Locate the cell with the specified text and output its (X, Y) center coordinate. 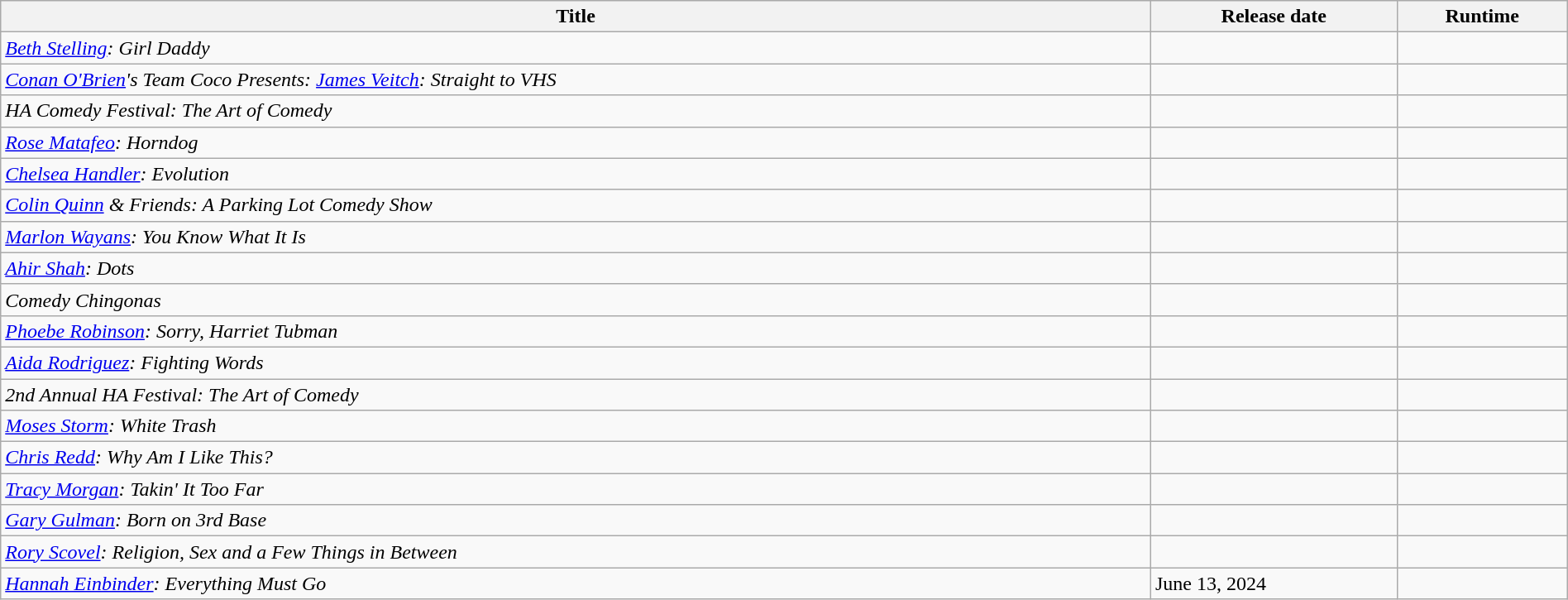
Release date (1274, 17)
Beth Stelling: Girl Daddy (576, 48)
Phoebe Robinson: Sorry, Harriet Tubman (576, 331)
Tracy Morgan: Takin' It Too Far (576, 489)
Marlon Wayans: You Know What It Is (576, 237)
2nd Annual HA Festival: The Art of Comedy (576, 395)
Moses Storm: White Trash (576, 426)
Comedy Chingonas (576, 300)
HA Comedy Festival: The Art of Comedy (576, 111)
Gary Gulman: Born on 3rd Base (576, 521)
Rory Scovel: Religion, Sex and a Few Things in Between (576, 552)
Ahir Shah: Dots (576, 268)
Title (576, 17)
Rose Matafeo: Horndog (576, 142)
Hannah Einbinder: Everything Must Go (576, 583)
Conan O'Brien's Team Coco Presents: James Veitch: Straight to VHS (576, 79)
June 13, 2024 (1274, 583)
Chris Redd: Why Am I Like This? (576, 458)
Chelsea Handler: Evolution (576, 174)
Aida Rodriguez: Fighting Words (576, 362)
Colin Quinn & Friends: A Parking Lot Comedy Show (576, 205)
Runtime (1482, 17)
